Identify which cell holds the provided text, then report its (x, y) central coordinate. 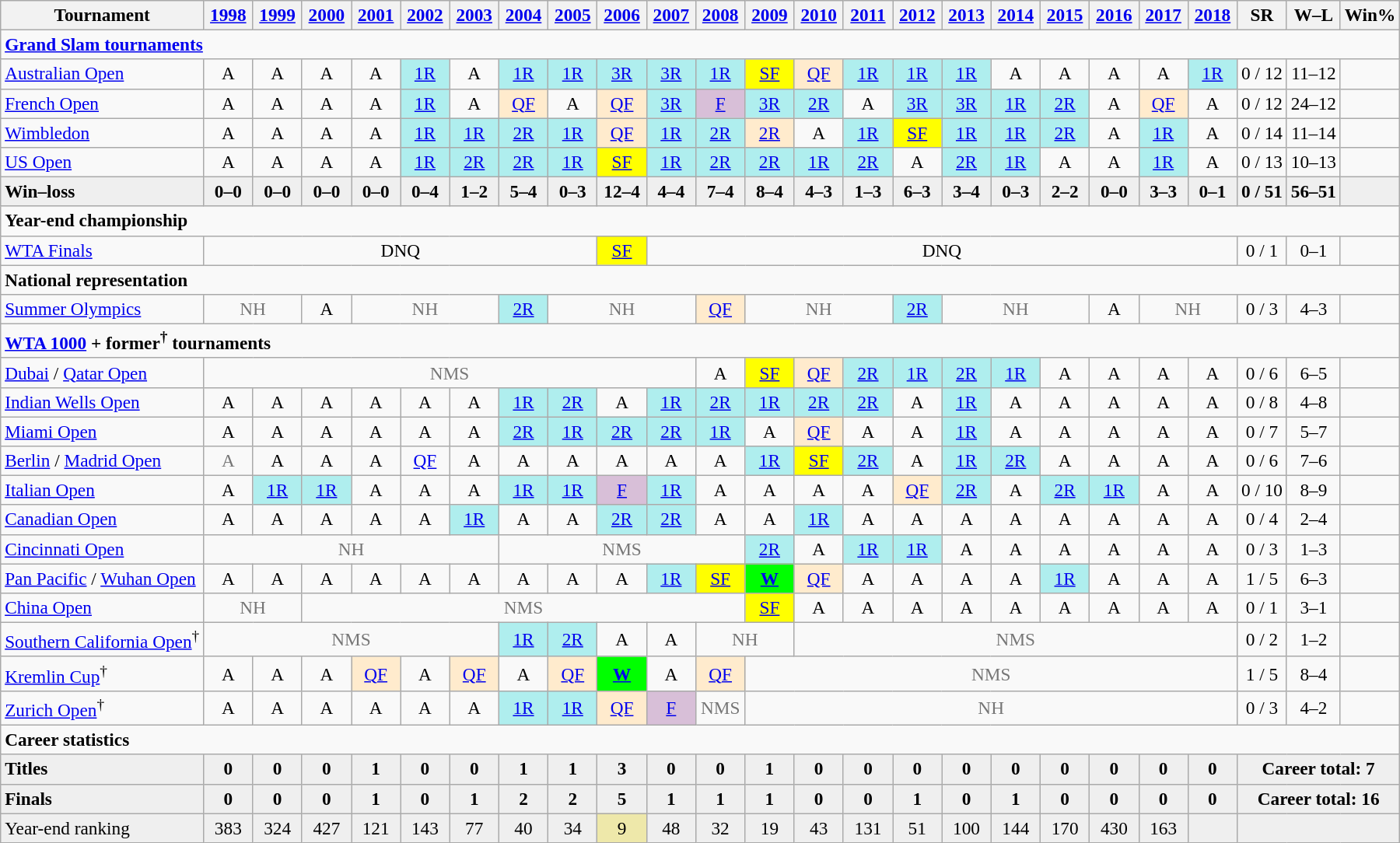
WTA Finals (103, 250)
5–7 (1313, 431)
324 (277, 827)
Year-end championship (700, 221)
144 (1016, 827)
Tournament (103, 15)
Kremlin Cup† (103, 673)
100 (966, 827)
Career total: 16 (1319, 799)
2003 (474, 15)
Dubai / Qatar Open (103, 373)
2004 (523, 15)
Summer Olympics (103, 309)
1999 (277, 15)
Indian Wells Open (103, 402)
77 (474, 827)
2014 (1016, 15)
0 / 4 (1262, 519)
French Open (103, 103)
2007 (670, 15)
SR (1262, 15)
3 (622, 769)
Year-end ranking (103, 827)
Cincinnati Open (103, 549)
12–4 (622, 191)
2002 (425, 15)
2016 (1114, 15)
2010 (818, 15)
WTA 1000 + former† tournaments (700, 341)
2008 (720, 15)
2005 (572, 15)
Zurich Open† (103, 708)
Win% (1370, 15)
163 (1164, 827)
Berlin / Madrid Open (103, 460)
Grand Slam tournaments (700, 44)
Southern California Open† (103, 639)
2–4 (1313, 519)
2000 (327, 15)
Wimbledon (103, 132)
5–4 (523, 191)
383 (229, 827)
W–L (1313, 15)
Finals (103, 799)
2017 (1164, 15)
2018 (1212, 15)
427 (327, 827)
Win–loss (103, 191)
56–51 (1313, 191)
2–2 (1064, 191)
China Open (103, 607)
8–9 (1313, 490)
2013 (966, 15)
131 (868, 827)
34 (572, 827)
170 (1064, 827)
3–3 (1164, 191)
51 (918, 827)
6–5 (1313, 373)
4–8 (1313, 402)
2012 (918, 15)
1998 (229, 15)
Miami Open (103, 431)
40 (523, 827)
Italian Open (103, 490)
0 / 8 (1262, 402)
3–4 (966, 191)
4–2 (1313, 708)
48 (670, 827)
7–6 (1313, 460)
0 / 51 (1262, 191)
2011 (868, 15)
0 / 2 (1262, 639)
4–4 (670, 191)
11–12 (1313, 74)
0 / 14 (1262, 132)
430 (1114, 827)
0 / 13 (1262, 162)
Career total: 7 (1319, 769)
Career statistics (700, 740)
19 (770, 827)
0–4 (425, 191)
0 / 7 (1262, 431)
US Open (103, 162)
2009 (770, 15)
11–14 (1313, 132)
3–1 (1313, 607)
24–12 (1313, 103)
43 (818, 827)
2006 (622, 15)
121 (376, 827)
Australian Open (103, 74)
32 (720, 827)
143 (425, 827)
0 / 10 (1262, 490)
2001 (376, 15)
5 (622, 799)
National representation (700, 279)
2015 (1064, 15)
7–4 (720, 191)
9 (622, 827)
Titles (103, 769)
Pan Pacific / Wuhan Open (103, 578)
10–13 (1313, 162)
Canadian Open (103, 519)
